Provide the (x, y) coordinate of the cell's center where the given text is located.  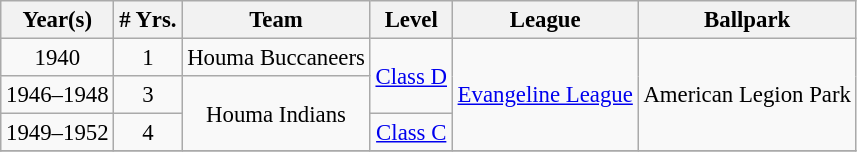
1949–1952 (58, 133)
1 (148, 58)
League (545, 20)
1946–1948 (58, 95)
Evangeline League (545, 96)
1940 (58, 58)
Class C (411, 133)
Team (276, 20)
4 (148, 133)
Level (411, 20)
American Legion Park (747, 96)
Class D (411, 76)
Year(s) (58, 20)
3 (148, 95)
Houma Indians (276, 114)
Ballpark (747, 20)
Houma Buccaneers (276, 58)
# Yrs. (148, 20)
